Locate the cell with the specified text and output its [X, Y] center coordinate. 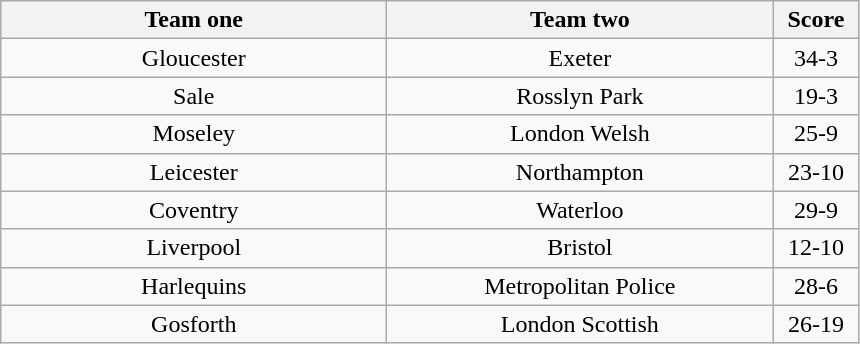
Gosforth [194, 324]
London Scottish [580, 324]
Liverpool [194, 248]
Team two [580, 20]
Bristol [580, 248]
28-6 [816, 286]
Northampton [580, 172]
19-3 [816, 96]
Leicester [194, 172]
23-10 [816, 172]
Team one [194, 20]
Harlequins [194, 286]
Moseley [194, 134]
Exeter [580, 58]
Gloucester [194, 58]
26-19 [816, 324]
29-9 [816, 210]
34-3 [816, 58]
Coventry [194, 210]
Sale [194, 96]
Waterloo [580, 210]
Rosslyn Park [580, 96]
Metropolitan Police [580, 286]
25-9 [816, 134]
12-10 [816, 248]
London Welsh [580, 134]
Score [816, 20]
